From the cell containing the given text, extract its center point as [x, y] coordinate. 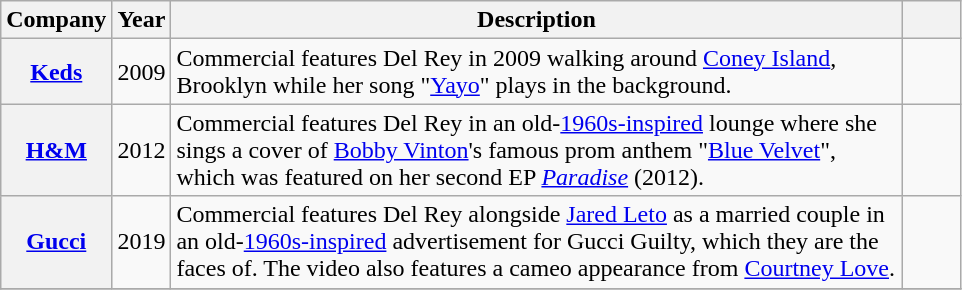
2019 [142, 242]
Commercial features Del Rey in 2009 walking around Coney Island, Brooklyn while her song "Yayo" plays in the background. [536, 72]
H&M [56, 150]
Company [56, 20]
2012 [142, 150]
Description [536, 20]
Keds [56, 72]
Gucci [56, 242]
2009 [142, 72]
Year [142, 20]
